For the text-containing cell, return its midpoint in [x, y] coordinate format. 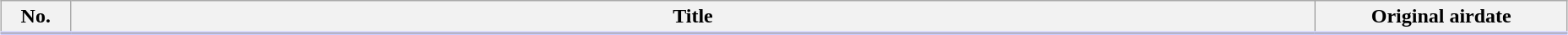
No. [35, 17]
Title [693, 17]
Original airdate [1441, 17]
